Pinpoint the cell where the given text exists, returning its [X, Y] midpoint coordinate. 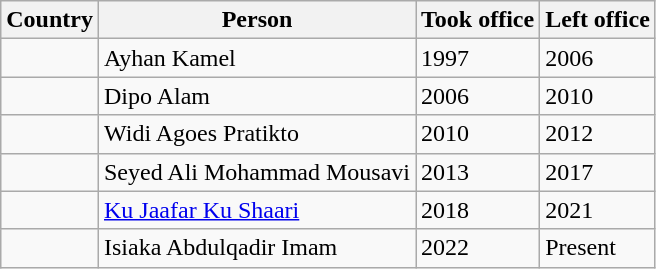
Country [50, 20]
1997 [478, 58]
Person [256, 20]
2017 [598, 172]
Widi Agoes Pratikto [256, 134]
Present [598, 248]
2021 [598, 210]
Ayhan Kamel [256, 58]
2022 [478, 248]
Dipo Alam [256, 96]
Took office [478, 20]
2012 [598, 134]
Seyed Ali Mohammad Mousavi [256, 172]
Isiaka Abdulqadir Imam [256, 248]
2018 [478, 210]
Left office [598, 20]
2013 [478, 172]
Ku Jaafar Ku Shaari [256, 210]
